Find where the given text appears and provide that cell's center as [x, y] coordinate. 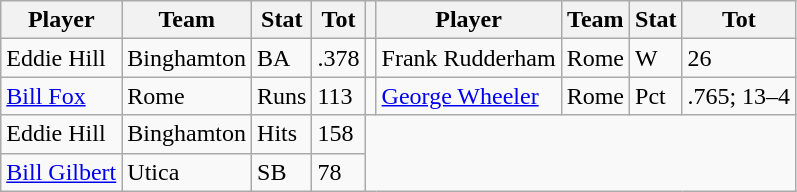
.378 [338, 58]
113 [338, 96]
Bill Gilbert [62, 172]
Pct [656, 96]
George Wheeler [468, 96]
Utica [187, 172]
Bill Fox [62, 96]
BA [282, 58]
SB [282, 172]
Hits [282, 134]
W [656, 58]
78 [338, 172]
26 [739, 58]
Frank Rudderham [468, 58]
.765; 13–4 [739, 96]
158 [338, 134]
Runs [282, 96]
